Output the [X, Y] coordinate of the center of the cell containing the given text.  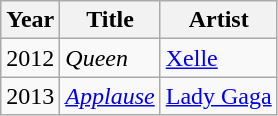
Queen [110, 58]
Xelle [218, 58]
2012 [30, 58]
Applause [110, 96]
Artist [218, 20]
Year [30, 20]
Lady Gaga [218, 96]
2013 [30, 96]
Title [110, 20]
